Capture the cell that displays the provided text and extract its [X, Y] central coordinate. 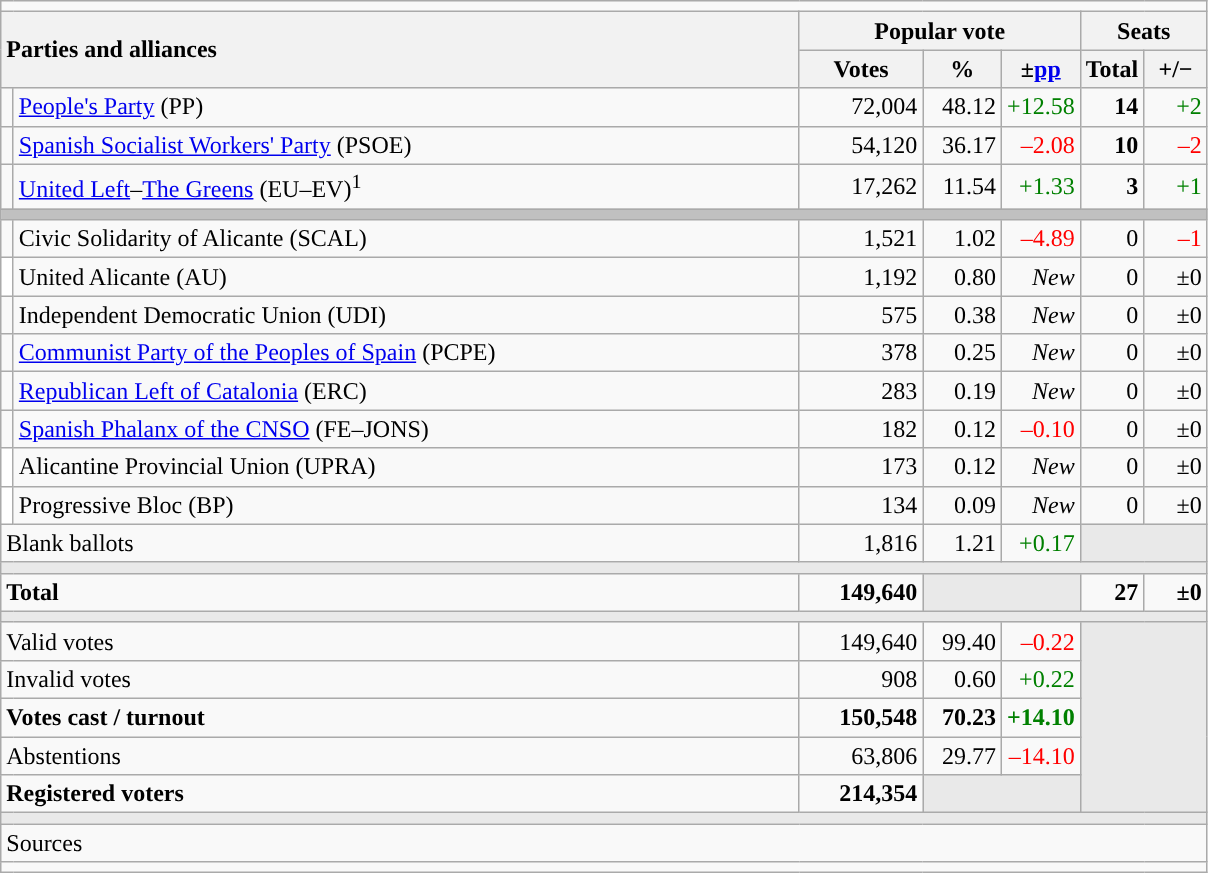
±pp [1040, 69]
Alicantine Provincial Union (UPRA) [406, 467]
1.21 [962, 543]
–1 [1176, 239]
11.54 [962, 186]
150,548 [861, 718]
1,816 [861, 543]
+2 [1176, 107]
10 [1112, 145]
–0.10 [1040, 429]
182 [861, 429]
0.19 [962, 391]
Spanish Socialist Workers' Party (PSOE) [406, 145]
214,354 [861, 794]
–2.08 [1040, 145]
27 [1112, 592]
Sources [604, 843]
Votes cast / turnout [400, 718]
0.25 [962, 353]
Valid votes [400, 641]
+1.33 [1040, 186]
Progressive Bloc (BP) [406, 505]
134 [861, 505]
54,120 [861, 145]
Registered voters [400, 794]
Invalid votes [400, 679]
Blank ballots [400, 543]
48.12 [962, 107]
Communist Party of the Peoples of Spain (PCPE) [406, 353]
36.17 [962, 145]
People's Party (PP) [406, 107]
0.38 [962, 315]
–0.22 [1040, 641]
575 [861, 315]
Republican Left of Catalonia (ERC) [406, 391]
283 [861, 391]
29.77 [962, 756]
Popular vote [940, 31]
Seats [1144, 31]
14 [1112, 107]
70.23 [962, 718]
+0.17 [1040, 543]
0.80 [962, 277]
+14.10 [1040, 718]
908 [861, 679]
17,262 [861, 186]
+1 [1176, 186]
Independent Democratic Union (UDI) [406, 315]
–4.89 [1040, 239]
United Left–The Greens (EU–EV)1 [406, 186]
–14.10 [1040, 756]
1,192 [861, 277]
+12.58 [1040, 107]
1,521 [861, 239]
173 [861, 467]
99.40 [962, 641]
Civic Solidarity of Alicante (SCAL) [406, 239]
0.09 [962, 505]
0.60 [962, 679]
United Alicante (AU) [406, 277]
Votes [861, 69]
Spanish Phalanx of the CNSO (FE–JONS) [406, 429]
Abstentions [400, 756]
3 [1112, 186]
+0.22 [1040, 679]
1.02 [962, 239]
–2 [1176, 145]
72,004 [861, 107]
Parties and alliances [400, 50]
% [962, 69]
378 [861, 353]
+/− [1176, 69]
63,806 [861, 756]
